For the text-containing cell, return its midpoint in [x, y] coordinate format. 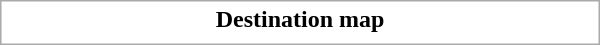
Destination map [300, 19]
